For the text-containing cell, return its midpoint in (X, Y) coordinate format. 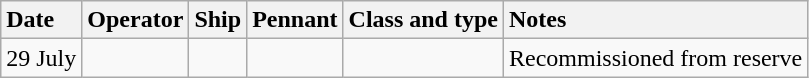
Date (42, 20)
Ship (218, 20)
Class and type (423, 20)
Pennant (295, 20)
Operator (136, 20)
29 July (42, 58)
Recommissioned from reserve (655, 58)
Notes (655, 20)
